Pinpoint the cell where the given text exists, returning its [x, y] midpoint coordinate. 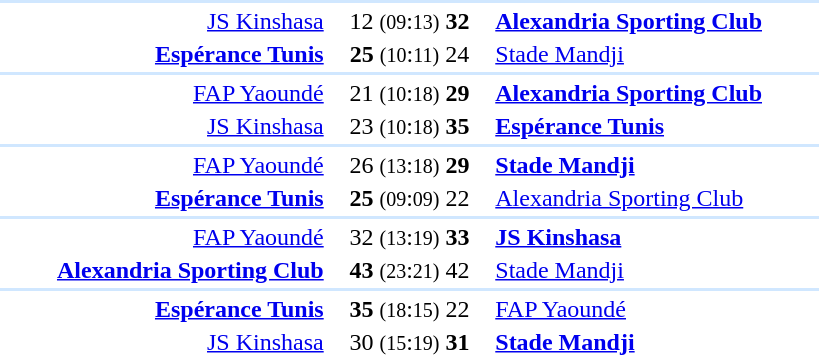
12 (09:13) 32 [410, 21]
25 (10:11) 24 [410, 54]
35 (18:15) 22 [410, 309]
21 (10:18) 29 [410, 93]
23 (10:18) 35 [410, 126]
25 (09:09) 22 [410, 198]
43 (23:21) 42 [410, 270]
32 (13:19) 33 [410, 237]
26 (13:18) 29 [410, 165]
